Locate the cell with the specified text and output its (x, y) center coordinate. 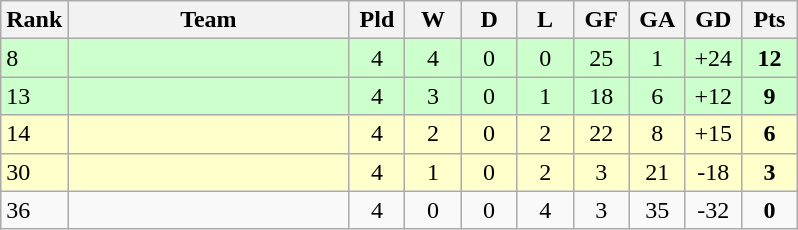
Pld (377, 20)
Team (208, 20)
18 (601, 96)
+24 (713, 58)
14 (34, 134)
W (433, 20)
-32 (713, 210)
30 (34, 172)
D (489, 20)
35 (657, 210)
L (545, 20)
Rank (34, 20)
13 (34, 96)
25 (601, 58)
Pts (769, 20)
GD (713, 20)
9 (769, 96)
21 (657, 172)
22 (601, 134)
GA (657, 20)
-18 (713, 172)
12 (769, 58)
36 (34, 210)
+12 (713, 96)
+15 (713, 134)
GF (601, 20)
